Output the [X, Y] coordinate of the center of the cell containing the given text.  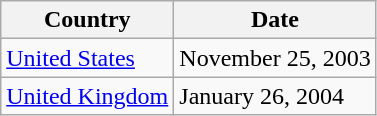
United Kingdom [88, 96]
January 26, 2004 [275, 96]
Date [275, 20]
Country [88, 20]
November 25, 2003 [275, 58]
United States [88, 58]
